Locate the cell with the specified text and output its [x, y] center coordinate. 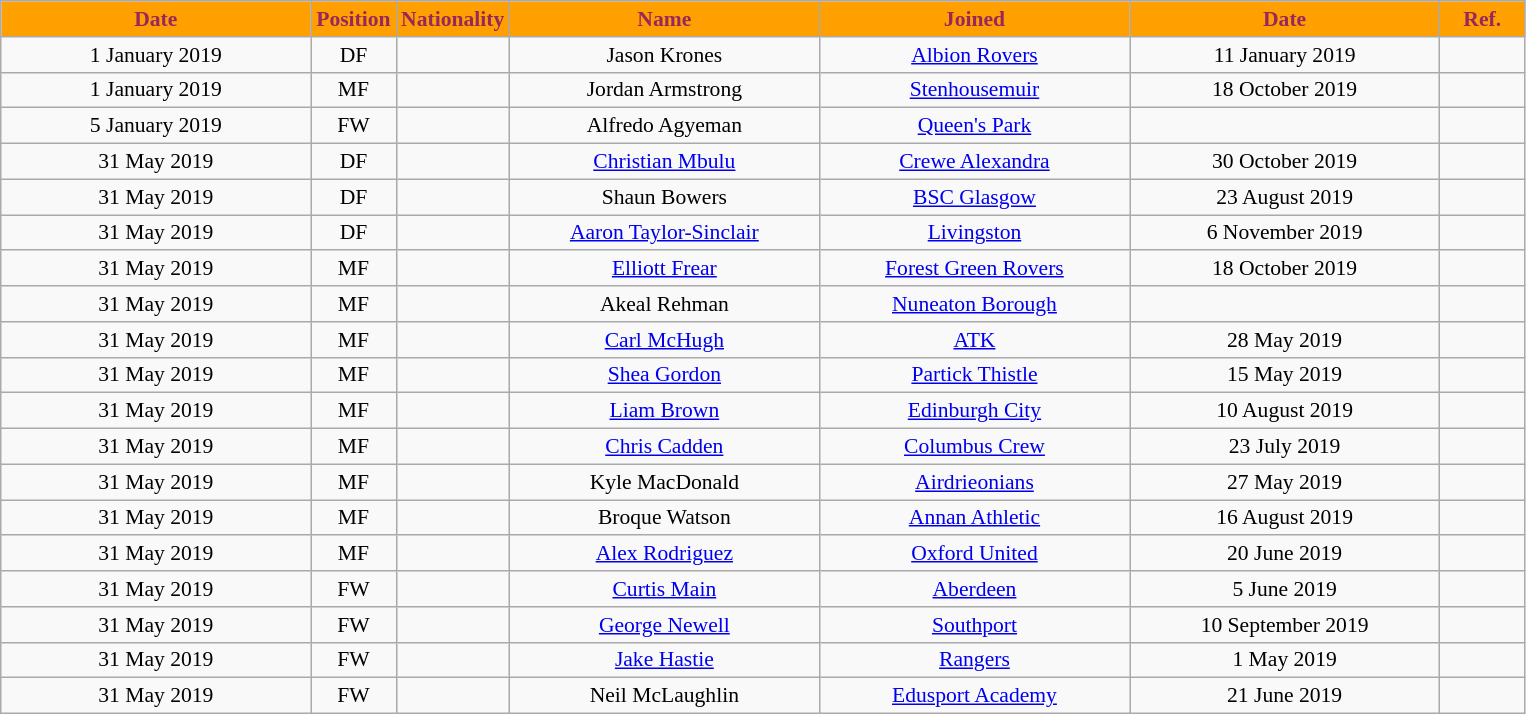
Shaun Bowers [664, 197]
28 May 2019 [1285, 340]
Livingston [974, 233]
ATK [974, 340]
Kyle MacDonald [664, 482]
Position [354, 19]
Jason Krones [664, 55]
Aaron Taylor-Sinclair [664, 233]
23 July 2019 [1285, 447]
10 August 2019 [1285, 411]
Partick Thistle [974, 375]
Crewe Alexandra [974, 162]
5 January 2019 [156, 126]
30 October 2019 [1285, 162]
Alex Rodriguez [664, 554]
Nationality [452, 19]
Oxford United [974, 554]
10 September 2019 [1285, 625]
Jake Hastie [664, 660]
Jordan Armstrong [664, 90]
Curtis Main [664, 589]
16 August 2019 [1285, 518]
Neil McLaughlin [664, 696]
21 June 2019 [1285, 696]
Name [664, 19]
20 June 2019 [1285, 554]
Shea Gordon [664, 375]
Stenhousemuir [974, 90]
27 May 2019 [1285, 482]
1 May 2019 [1285, 660]
Rangers [974, 660]
Columbus Crew [974, 447]
Liam Brown [664, 411]
Elliott Frear [664, 269]
Akeal Rehman [664, 304]
BSC Glasgow [974, 197]
Annan Athletic [974, 518]
Alfredo Agyeman [664, 126]
Carl McHugh [664, 340]
Airdrieonians [974, 482]
Ref. [1482, 19]
Chris Cadden [664, 447]
Forest Green Rovers [974, 269]
5 June 2019 [1285, 589]
Albion Rovers [974, 55]
6 November 2019 [1285, 233]
15 May 2019 [1285, 375]
Nuneaton Borough [974, 304]
Christian Mbulu [664, 162]
Edinburgh City [974, 411]
Edusport Academy [974, 696]
Broque Watson [664, 518]
11 January 2019 [1285, 55]
Aberdeen [974, 589]
Queen's Park [974, 126]
23 August 2019 [1285, 197]
Southport [974, 625]
Joined [974, 19]
George Newell [664, 625]
